Scan for the cell matching the given text and deliver its (x, y) coordinate at center. 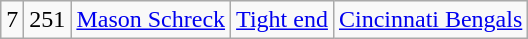
7 (12, 20)
Mason Schreck (151, 20)
Tight end (282, 20)
Cincinnati Bengals (430, 20)
251 (48, 20)
